Provide the [x, y] coordinate of the cell's center where the given text is located.  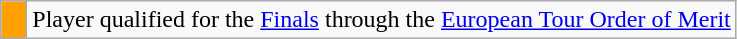
Player qualified for the Finals through the European Tour Order of Merit [382, 20]
